Locate the cell with the specified text and output its (x, y) center coordinate. 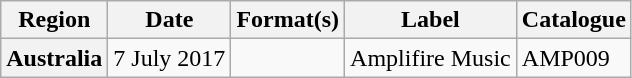
Amplifire Music (431, 58)
Date (170, 20)
Region (54, 20)
Catalogue (574, 20)
Label (431, 20)
7 July 2017 (170, 58)
Australia (54, 58)
Format(s) (288, 20)
AMP009 (574, 58)
